Find where the given text appears and provide that cell's center as [x, y] coordinate. 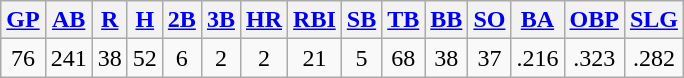
SO [490, 20]
5 [361, 58]
68 [404, 58]
HR [264, 20]
.216 [538, 58]
6 [182, 58]
52 [144, 58]
.282 [654, 58]
76 [23, 58]
.323 [594, 58]
241 [68, 58]
21 [315, 58]
R [110, 20]
AB [68, 20]
H [144, 20]
BB [446, 20]
3B [220, 20]
37 [490, 58]
GP [23, 20]
TB [404, 20]
RBI [315, 20]
SLG [654, 20]
2B [182, 20]
OBP [594, 20]
BA [538, 20]
SB [361, 20]
